Return the (x, y) coordinate for the center point of the cell that contains the specified text.  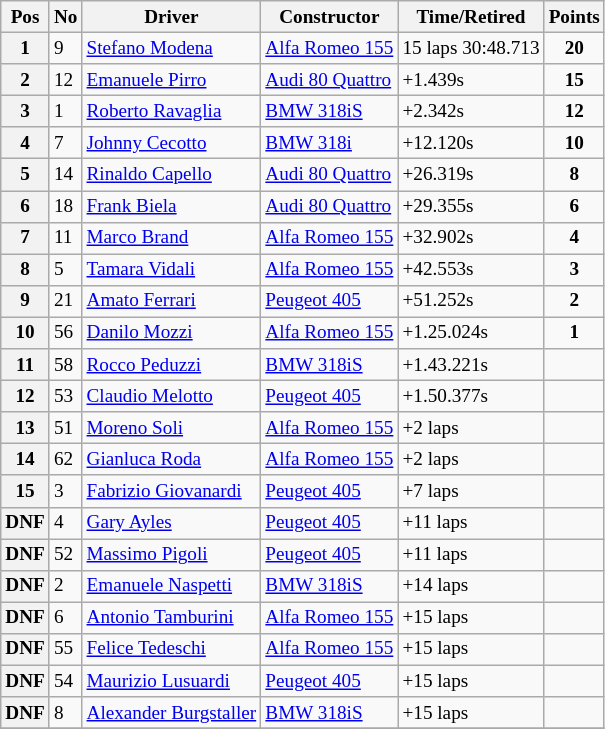
Gary Ayles (172, 523)
Rocco Peduzzi (172, 365)
+1.439s (471, 80)
Driver (172, 17)
+1.43.221s (471, 365)
Johnny Cecotto (172, 143)
Time/Retired (471, 17)
51 (66, 428)
52 (66, 554)
+7 laps (471, 491)
Rinaldo Capello (172, 175)
Felice Tedeschi (172, 649)
Emanuele Naspetti (172, 586)
58 (66, 365)
Amato Ferrari (172, 301)
Marco Brand (172, 238)
Points (574, 17)
21 (66, 301)
20 (574, 48)
55 (66, 649)
Stefano Modena (172, 48)
18 (66, 206)
+1.25.024s (471, 333)
+14 laps (471, 586)
Tamara Vidali (172, 270)
Massimo Pigoli (172, 554)
+12.120s (471, 143)
13 (26, 428)
+2.342s (471, 111)
No (66, 17)
+1.50.377s (471, 396)
Danilo Mozzi (172, 333)
15 laps 30:48.713 (471, 48)
BMW 318i (330, 143)
+29.355s (471, 206)
Moreno Soli (172, 428)
Gianluca Roda (172, 460)
Fabrizio Giovanardi (172, 491)
+26.319s (471, 175)
Roberto Ravaglia (172, 111)
Claudio Melotto (172, 396)
62 (66, 460)
56 (66, 333)
Maurizio Lusuardi (172, 681)
Pos (26, 17)
Antonio Tamburini (172, 618)
53 (66, 396)
+32.902s (471, 238)
+51.252s (471, 301)
Frank Biela (172, 206)
Constructor (330, 17)
Alexander Burgstaller (172, 713)
54 (66, 681)
+42.553s (471, 270)
Emanuele Pirro (172, 80)
